From the cell containing the given text, extract its center point as (x, y) coordinate. 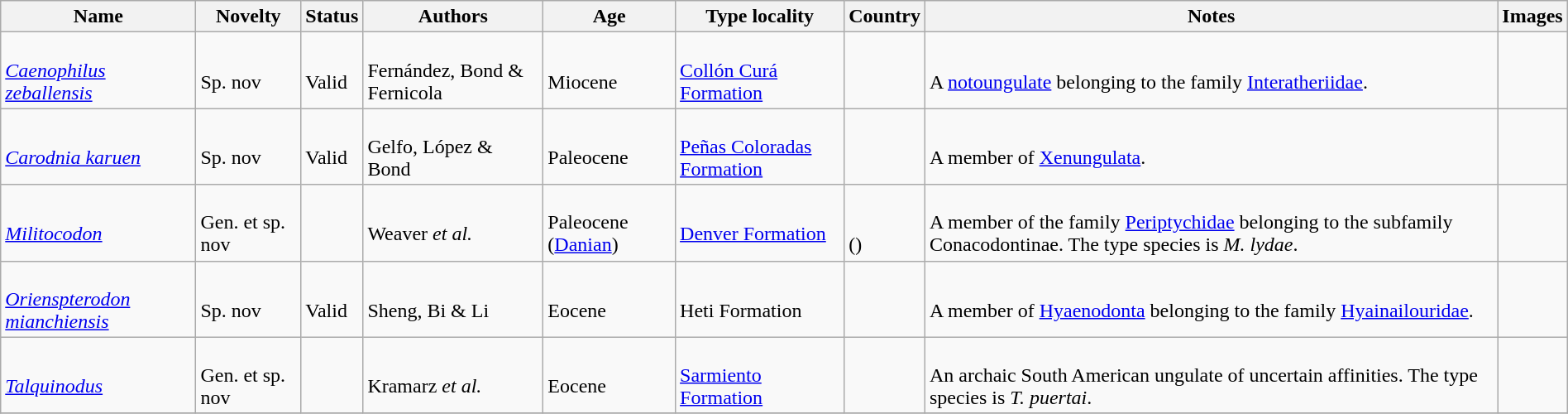
A member of Hyaenodonta belonging to the family Hyainailouridae. (1211, 299)
Miocene (610, 70)
Age (610, 17)
Type locality (760, 17)
Militocodon (98, 223)
Denver Formation (760, 223)
Fernández, Bond & Fernicola (453, 70)
A notoungulate belonging to the family Interatheriidae. (1211, 70)
Country (885, 17)
Carodnia karuen (98, 147)
Paleocene (610, 147)
Kramarz et al. (453, 375)
A member of the family Periptychidae belonging to the subfamily Conacodontinae. The type species is M. lydae. (1211, 223)
Collón Curá Formation (760, 70)
Authors (453, 17)
Name (98, 17)
Heti Formation (760, 299)
Sarmiento Formation (760, 375)
Weaver et al. (453, 223)
() (885, 223)
Caenophilus zeballensis (98, 70)
Paleocene (Danian) (610, 223)
A member of Xenungulata. (1211, 147)
Sheng, Bi & Li (453, 299)
Images (1532, 17)
Peñas Coloradas Formation (760, 147)
Novelty (248, 17)
Talquinodus (98, 375)
An archaic South American ungulate of uncertain affinities. The type species is T. puertai. (1211, 375)
Orienspterodon mianchiensis (98, 299)
Gelfo, López & Bond (453, 147)
Notes (1211, 17)
Status (332, 17)
